Detect which cell encompasses the target text, then output its [x, y] center coordinate. 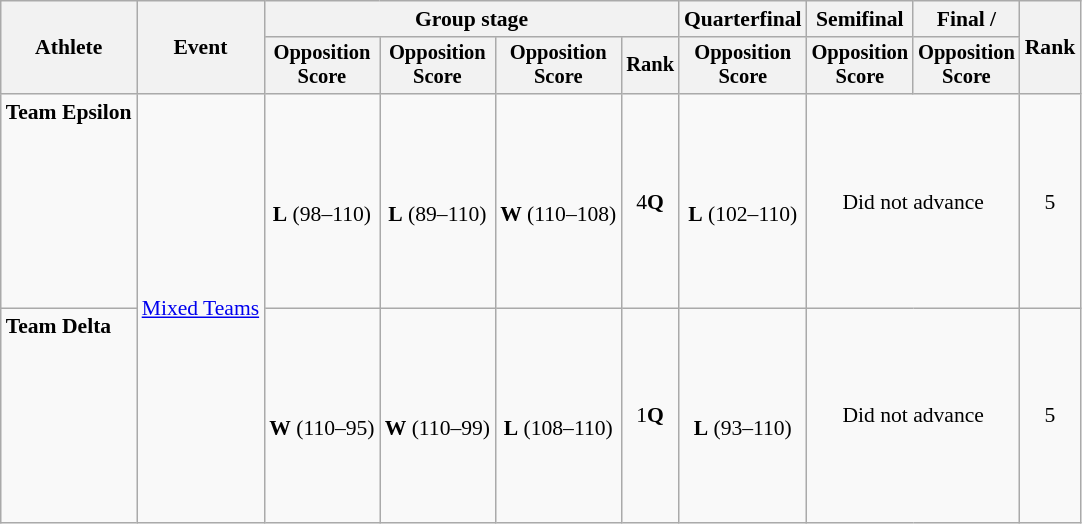
W (110–99) [438, 416]
L (93–110) [743, 416]
W (110–108) [558, 201]
4Q [650, 201]
L (108–110) [558, 416]
Quarterfinal [743, 19]
L (98–110) [322, 201]
Team Epsilon [69, 201]
Semifinal [860, 19]
Event [201, 48]
Final / [966, 19]
1Q [650, 416]
Team Delta [69, 416]
Group stage [472, 19]
Mixed Teams [201, 308]
Athlete [69, 48]
W (110–95) [322, 416]
L (102–110) [743, 201]
L (89–110) [438, 201]
